Scan for the cell matching the given text and deliver its (X, Y) coordinate at center. 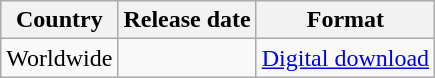
Worldwide (60, 58)
Release date (187, 20)
Format (345, 20)
Country (60, 20)
Digital download (345, 58)
